Detect which cell encompasses the target text, then output its [X, Y] center coordinate. 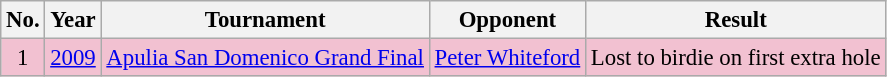
2009 [73, 58]
Opponent [507, 20]
Lost to birdie on first extra hole [736, 58]
1 [23, 58]
Result [736, 20]
Apulia San Domenico Grand Final [265, 58]
Tournament [265, 20]
No. [23, 20]
Year [73, 20]
Peter Whiteford [507, 58]
